Pinpoint the cell where the given text exists, returning its [x, y] midpoint coordinate. 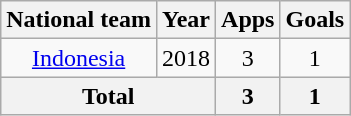
Indonesia [79, 58]
National team [79, 20]
2018 [186, 58]
Total [108, 96]
Year [186, 20]
Apps [248, 20]
Goals [315, 20]
